For the text-containing cell, return its midpoint in [x, y] coordinate format. 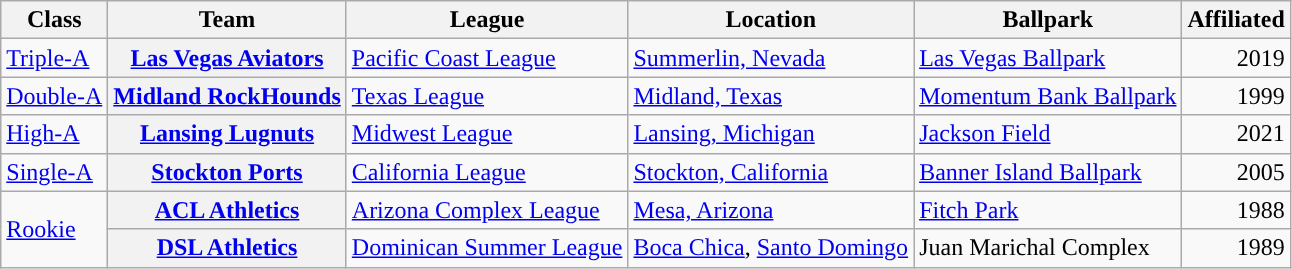
Fitch Park [1048, 210]
Dominican Summer League [487, 248]
Juan Marichal Complex [1048, 248]
1989 [1236, 248]
Pacific Coast League [487, 58]
Las Vegas Ballpark [1048, 58]
Texas League [487, 96]
California League [487, 172]
DSL Athletics [227, 248]
Location [771, 20]
League [487, 20]
Affiliated [1236, 20]
Stockton Ports [227, 172]
Rookie [54, 229]
Banner Island Ballpark [1048, 172]
Team [227, 20]
2005 [1236, 172]
Mesa, Arizona [771, 210]
Lansing Lugnuts [227, 134]
2021 [1236, 134]
Stockton, California [771, 172]
Las Vegas Aviators [227, 58]
Boca Chica, Santo Domingo [771, 248]
Midwest League [487, 134]
Momentum Bank Ballpark [1048, 96]
ACL Athletics [227, 210]
Triple-A [54, 58]
Summerlin, Nevada [771, 58]
Midland, Texas [771, 96]
Jackson Field [1048, 134]
2019 [1236, 58]
High-A [54, 134]
1988 [1236, 210]
Single-A [54, 172]
1999 [1236, 96]
Double-A [54, 96]
Lansing, Michigan [771, 134]
Class [54, 20]
Arizona Complex League [487, 210]
Ballpark [1048, 20]
Midland RockHounds [227, 96]
